Search for the cell housing the specified text and yield its [X, Y] center coordinate. 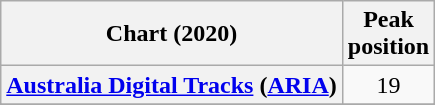
19 [388, 85]
Chart (2020) [172, 34]
Peak position [388, 34]
Australia Digital Tracks (ARIA) [172, 85]
